Return (X, Y) of the center of cell containing provided text 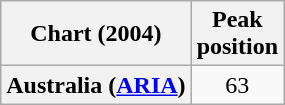
Chart (2004) (96, 34)
Peakposition (237, 34)
Australia (ARIA) (96, 85)
63 (237, 85)
